Pinpoint the cell where the given text exists, returning its [X, Y] midpoint coordinate. 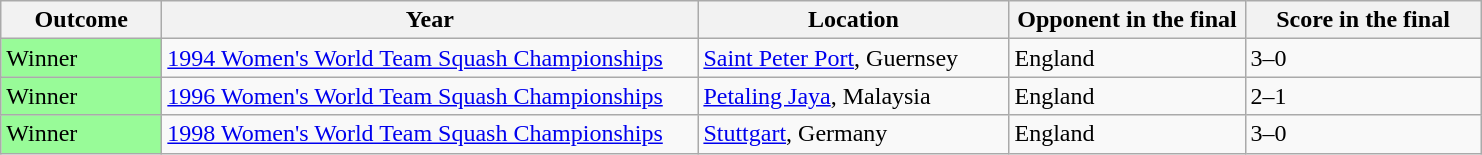
Opponent in the final [1127, 20]
Petaling Jaya, Malaysia [854, 96]
1998 Women's World Team Squash Championships [430, 134]
Stuttgart, Germany [854, 134]
1996 Women's World Team Squash Championships [430, 96]
Year [430, 20]
1994 Women's World Team Squash Championships [430, 58]
Score in the final [1363, 20]
Saint Peter Port, Guernsey [854, 58]
Outcome [82, 20]
2–1 [1363, 96]
Location [854, 20]
